Extract the [X, Y] coordinate from the center of the cell holding the provided text.  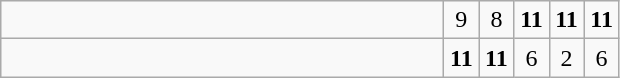
9 [462, 20]
8 [496, 20]
2 [566, 58]
